Return (X, Y) of the center of cell containing provided text 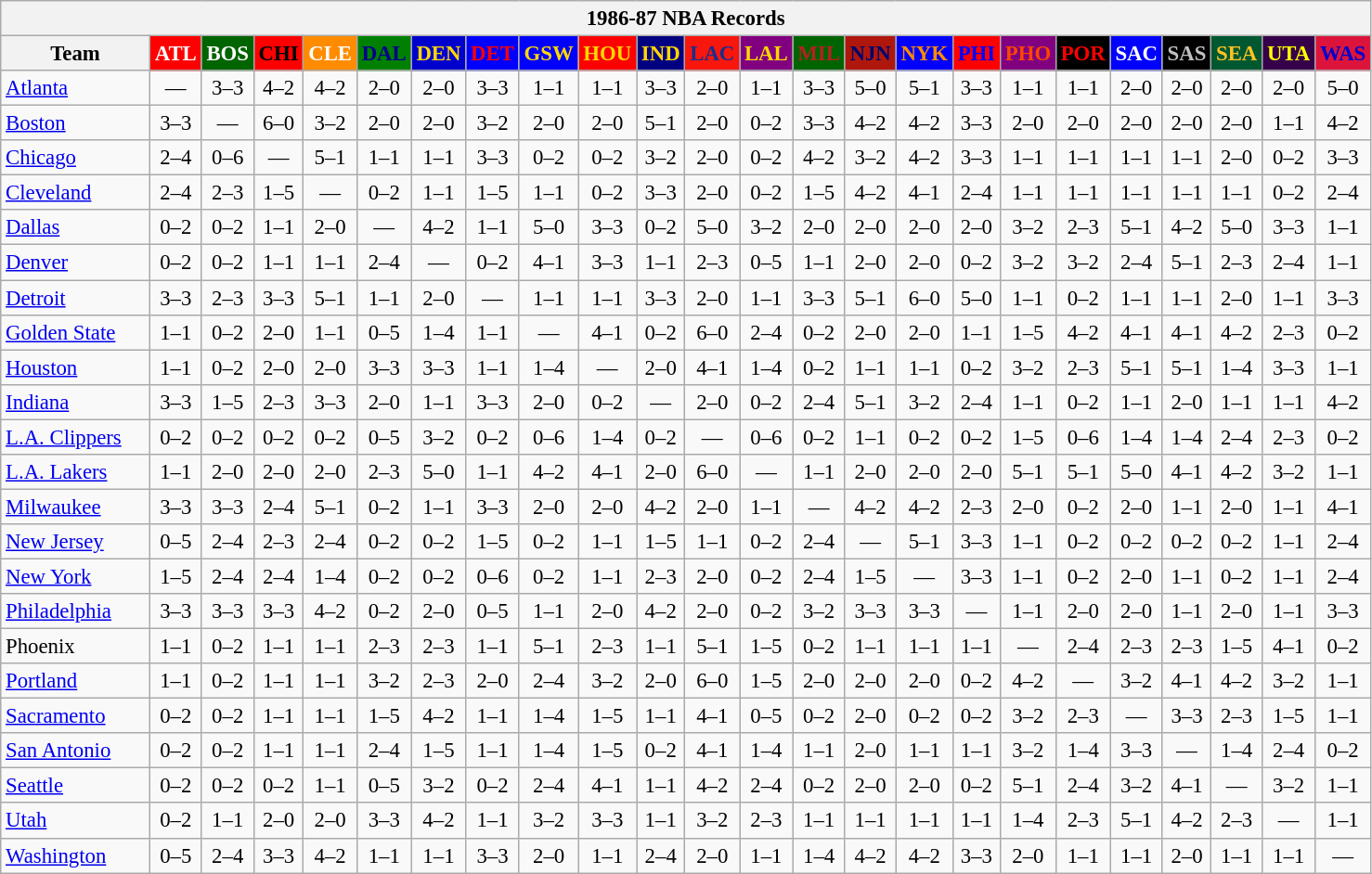
DET (492, 54)
LAC (713, 54)
ATL (175, 54)
L.A. Lakers (76, 472)
CHI (278, 54)
SAC (1136, 54)
Cleveland (76, 193)
NJN (871, 54)
SEA (1236, 54)
BOS (227, 54)
NYK (925, 54)
WAS (1343, 54)
PHI (977, 54)
IND (661, 54)
UTA (1288, 54)
Dallas (76, 227)
Milwaukee (76, 507)
DAL (384, 54)
CLE (330, 54)
Washington (76, 855)
DEN (438, 54)
Utah (76, 821)
New York (76, 576)
GSW (549, 54)
San Antonio (76, 751)
SAS (1186, 54)
POR (1082, 54)
Golden State (76, 332)
Detroit (76, 298)
HOU (607, 54)
Houston (76, 367)
Portland (76, 681)
L.A. Clippers (76, 437)
Indiana (76, 402)
Sacramento (76, 716)
New Jersey (76, 542)
Denver (76, 263)
1986-87 NBA Records (686, 19)
PHO (1028, 54)
Team (76, 54)
Phoenix (76, 647)
LAL (767, 54)
Seattle (76, 786)
Atlanta (76, 88)
MIL (819, 54)
Philadelphia (76, 611)
Chicago (76, 158)
Boston (76, 123)
